Capture the cell that displays the provided text and extract its (x, y) central coordinate. 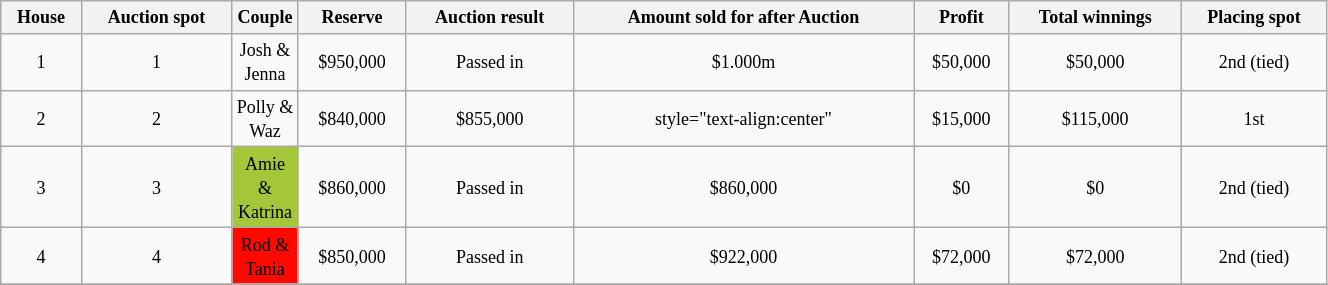
style="text-align:center" (743, 118)
Josh & Jenna (265, 62)
Auction result (490, 18)
$15,000 (962, 118)
Reserve (352, 18)
Placing spot (1254, 18)
$850,000 (352, 256)
$1.000m (743, 62)
House (41, 18)
$950,000 (352, 62)
1st (1254, 118)
Rod & Tania (265, 256)
$115,000 (1095, 118)
$855,000 (490, 118)
Profit (962, 18)
Amie & Katrina (265, 188)
$840,000 (352, 118)
Polly & Waz (265, 118)
Couple (265, 18)
Amount sold for after Auction (743, 18)
Total winnings (1095, 18)
Auction spot (156, 18)
$922,000 (743, 256)
